Determine the [x, y] coordinate at the center of the cell enclosing the given text.  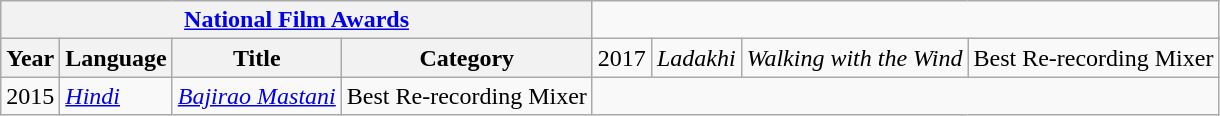
Title [256, 58]
2017 [622, 58]
Language [116, 58]
Hindi [116, 96]
Bajirao Mastani [256, 96]
National Film Awards [297, 20]
Year [30, 58]
2015 [30, 96]
Category [466, 58]
Walking with the Wind [854, 58]
Ladakhi [696, 58]
